Detect which cell encompasses the target text, then output its [x, y] center coordinate. 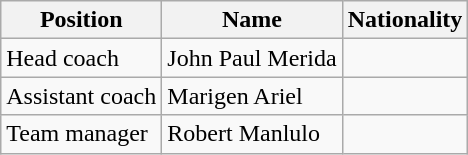
John Paul Merida [252, 58]
Nationality [405, 20]
Marigen Ariel [252, 96]
Team manager [82, 134]
Head coach [82, 58]
Name [252, 20]
Assistant coach [82, 96]
Robert Manlulo [252, 134]
Position [82, 20]
